Pinpoint the cell where the given text exists, returning its [X, Y] midpoint coordinate. 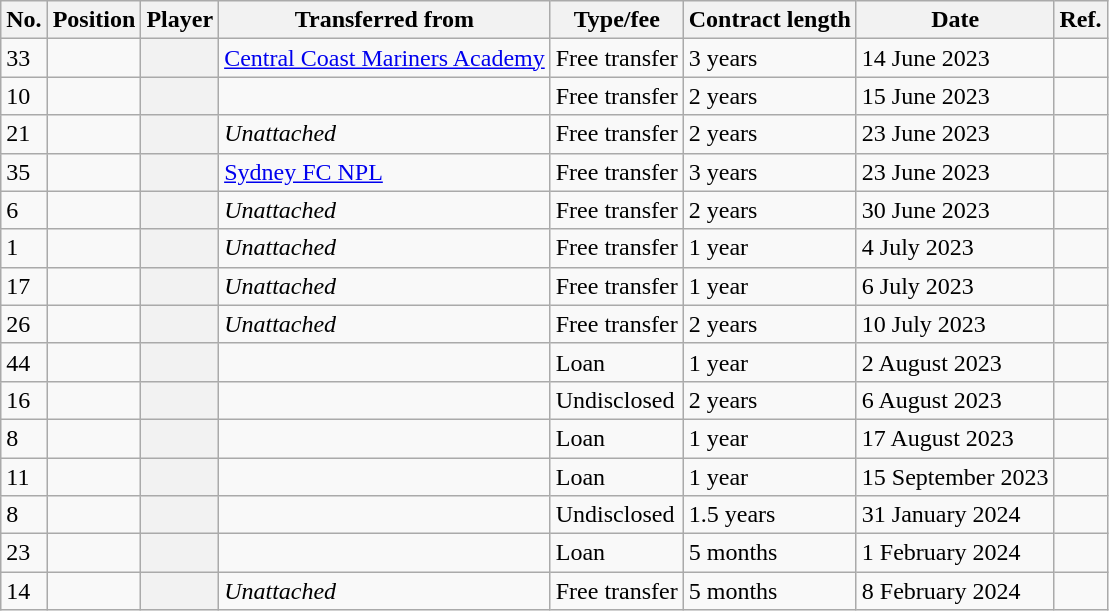
44 [24, 362]
Date [955, 20]
6 July 2023 [955, 286]
Central Coast Mariners Academy [385, 58]
16 [24, 400]
4 July 2023 [955, 248]
6 August 2023 [955, 400]
15 June 2023 [955, 96]
14 [24, 591]
33 [24, 58]
15 September 2023 [955, 477]
1.5 years [770, 515]
1 February 2024 [955, 553]
26 [24, 324]
23 [24, 553]
2 August 2023 [955, 362]
6 [24, 210]
8 February 2024 [955, 591]
Position [94, 20]
Sydney FC NPL [385, 172]
17 [24, 286]
Type/fee [616, 20]
21 [24, 134]
Contract length [770, 20]
31 January 2024 [955, 515]
Player [180, 20]
10 July 2023 [955, 324]
11 [24, 477]
10 [24, 96]
30 June 2023 [955, 210]
No. [24, 20]
Ref. [1080, 20]
17 August 2023 [955, 438]
Transferred from [385, 20]
1 [24, 248]
14 June 2023 [955, 58]
35 [24, 172]
